Search for the cell housing the specified text and yield its [x, y] center coordinate. 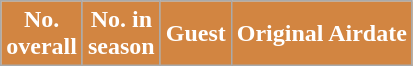
No. in season [121, 34]
Original Airdate [322, 34]
Guest [196, 34]
No. overall [42, 34]
